Return (x, y) of the center of cell containing provided text 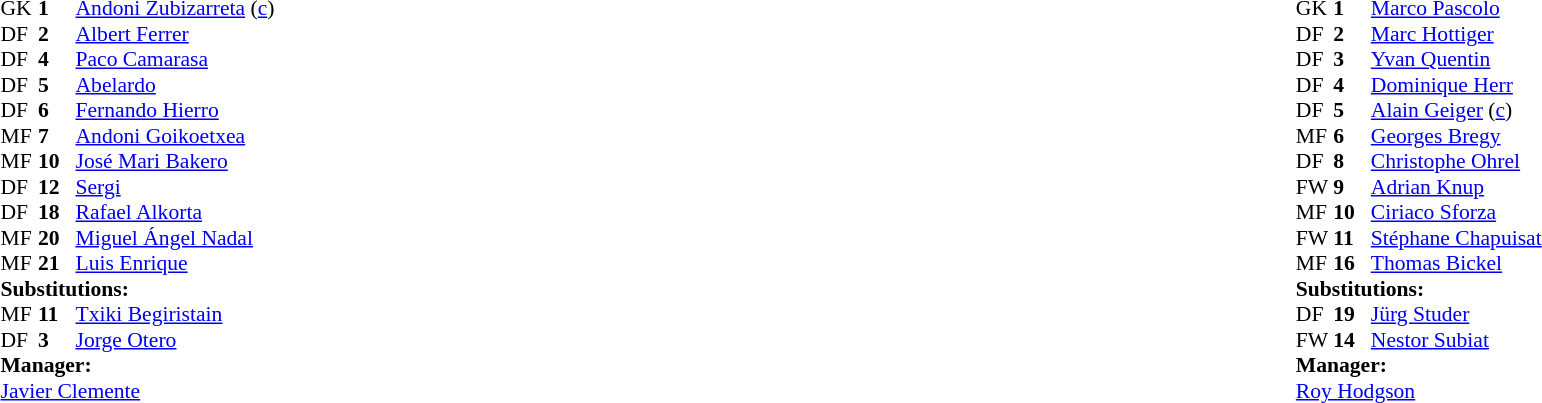
14 (1352, 340)
20 (57, 238)
José Mari Bakero (176, 161)
Alain Geiger (c) (1456, 111)
Dominique Herr (1456, 85)
Jürg Studer (1456, 315)
Fernando Hierro (176, 111)
Luis Enrique (176, 263)
Thomas Bickel (1456, 263)
19 (1352, 315)
Txiki Begiristain (176, 315)
Rafael Alkorta (176, 213)
Abelardo (176, 85)
Christophe Ohrel (1456, 161)
Andoni Goikoetxea (176, 136)
16 (1352, 263)
18 (57, 213)
Albert Ferrer (176, 34)
Sergi (176, 187)
12 (57, 187)
Miguel Ángel Nadal (176, 238)
8 (1352, 161)
Georges Bregy (1456, 136)
Paco Camarasa (176, 59)
Jorge Otero (176, 340)
Adrian Knup (1456, 187)
Stéphane Chapuisat (1456, 238)
Marc Hottiger (1456, 34)
Nestor Subiat (1456, 340)
Ciriaco Sforza (1456, 213)
21 (57, 263)
Yvan Quentin (1456, 59)
7 (57, 136)
9 (1352, 187)
